Extract the [X, Y] coordinate from the center of the cell holding the provided text.  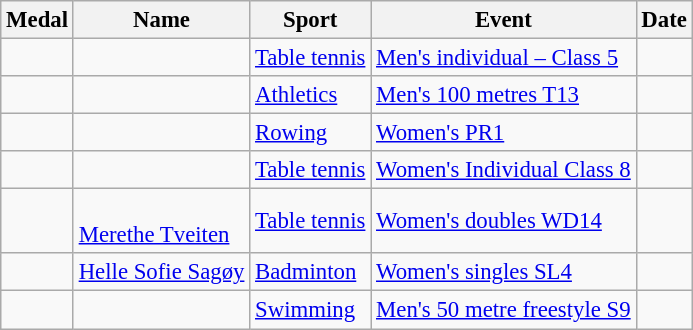
Merethe Tveiten [161, 222]
Event [504, 20]
Women's PR1 [504, 133]
Sport [310, 20]
Men's 50 metre freestyle S9 [504, 310]
Badminton [310, 273]
Women's Individual Class 8 [504, 170]
Swimming [310, 310]
Men's individual – Class 5 [504, 58]
Name [161, 20]
Date [664, 20]
Women's doubles WD14 [504, 222]
Athletics [310, 95]
Rowing [310, 133]
Women's singles SL4 [504, 273]
Medal [38, 20]
Men's 100 metres T13 [504, 95]
Helle Sofie Sagøy [161, 273]
